Find where the given text appears and provide that cell's center as [X, Y] coordinate. 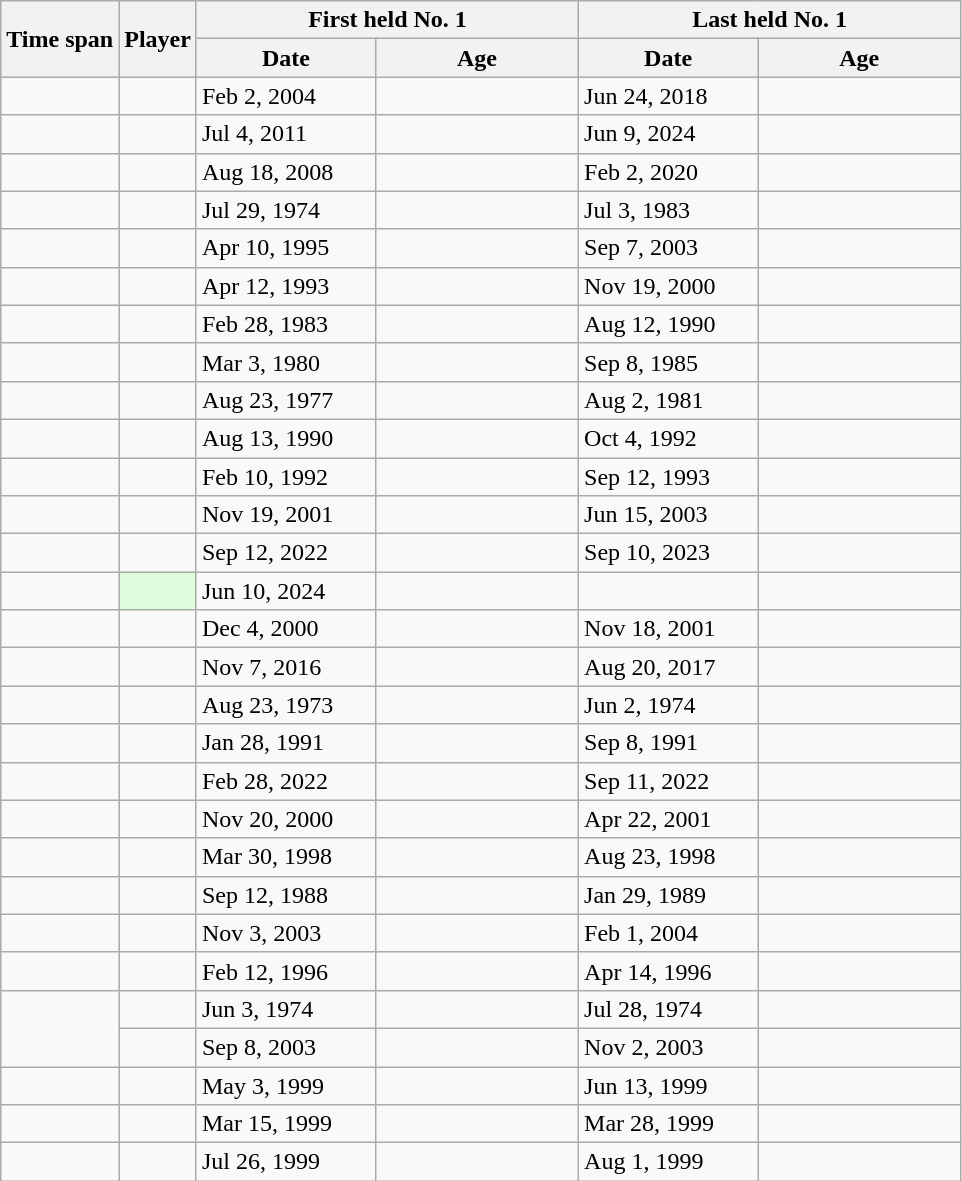
Sep 8, 1985 [668, 362]
Nov 19, 2000 [668, 286]
Time span [60, 39]
Dec 4, 2000 [286, 629]
Aug 23, 1973 [286, 705]
Mar 30, 1998 [286, 857]
Sep 8, 2003 [286, 1047]
Nov 18, 2001 [668, 629]
Nov 19, 2001 [286, 515]
Apr 14, 1996 [668, 971]
Sep 12, 1988 [286, 895]
Jun 9, 2024 [668, 134]
Feb 2, 2020 [668, 172]
Apr 10, 1995 [286, 248]
Feb 1, 2004 [668, 933]
Jun 10, 2024 [286, 591]
Jul 3, 1983 [668, 210]
Nov 20, 2000 [286, 819]
Mar 28, 1999 [668, 1124]
Feb 12, 1996 [286, 971]
Sep 7, 2003 [668, 248]
Player [158, 39]
May 3, 1999 [286, 1085]
Last held No. 1 [770, 20]
Mar 3, 1980 [286, 362]
Jun 3, 1974 [286, 1009]
Nov 7, 2016 [286, 667]
Nov 3, 2003 [286, 933]
Feb 2, 2004 [286, 96]
Jun 15, 2003 [668, 515]
Jul 29, 1974 [286, 210]
Jun 24, 2018 [668, 96]
Nov 2, 2003 [668, 1047]
Apr 12, 1993 [286, 286]
Aug 23, 1977 [286, 400]
Jan 29, 1989 [668, 895]
Jul 26, 1999 [286, 1162]
Jul 4, 2011 [286, 134]
Apr 22, 2001 [668, 819]
Sep 12, 2022 [286, 553]
Aug 18, 2008 [286, 172]
Sep 8, 1991 [668, 743]
Mar 15, 1999 [286, 1124]
Jan 28, 1991 [286, 743]
Feb 28, 2022 [286, 781]
Aug 2, 1981 [668, 400]
Sep 10, 2023 [668, 553]
First held No. 1 [387, 20]
Jul 28, 1974 [668, 1009]
Jun 13, 1999 [668, 1085]
Jun 2, 1974 [668, 705]
Feb 10, 1992 [286, 477]
Aug 20, 2017 [668, 667]
Sep 11, 2022 [668, 781]
Aug 12, 1990 [668, 324]
Oct 4, 1992 [668, 438]
Sep 12, 1993 [668, 477]
Aug 13, 1990 [286, 438]
Aug 23, 1998 [668, 857]
Feb 28, 1983 [286, 324]
Aug 1, 1999 [668, 1162]
